Determine the (X, Y) coordinate at the center of the cell enclosing the given text.  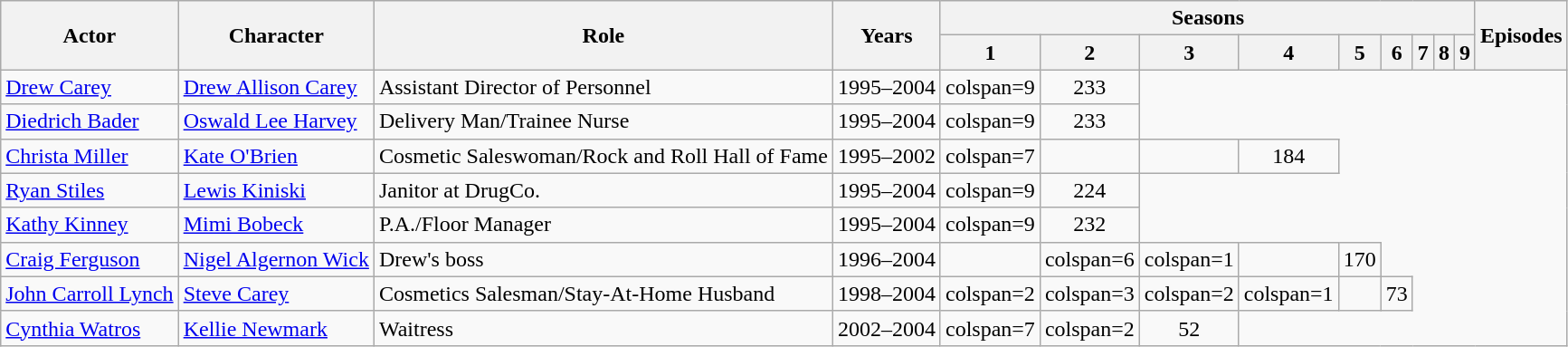
1998–2004 (887, 294)
170 (1359, 259)
Oswald Lee Harvey (276, 121)
Craig Ferguson (90, 259)
Lewis Kiniski (276, 190)
Christa Miller (90, 156)
3 (1189, 53)
colspan=3 (1089, 294)
224 (1089, 190)
Waitress (603, 328)
8 (1444, 53)
4 (1288, 53)
Drew Allison Carey (276, 87)
Delivery Man/Trainee Nurse (603, 121)
Seasons (1207, 18)
5 (1359, 53)
Mimi Bobeck (276, 225)
Assistant Director of Personnel (603, 87)
2002–2004 (887, 328)
2 (1089, 53)
52 (1189, 328)
P.A./Floor Manager (603, 225)
1996–2004 (887, 259)
1 (990, 53)
John Carroll Lynch (90, 294)
Ryan Stiles (90, 190)
Cosmetics Salesman/Stay-At-Home Husband (603, 294)
Drew Carey (90, 87)
Diedrich Bader (90, 121)
9 (1464, 53)
Cynthia Watros (90, 328)
colspan=6 (1089, 259)
73 (1397, 294)
Actor (90, 35)
Years (887, 35)
Kathy Kinney (90, 225)
Janitor at DrugCo. (603, 190)
1995–2002 (887, 156)
Kate O'Brien (276, 156)
7 (1422, 53)
Drew's boss (603, 259)
Episodes (1521, 35)
Kellie Newmark (276, 328)
Character (276, 35)
184 (1288, 156)
6 (1397, 53)
Role (603, 35)
232 (1089, 225)
Steve Carey (276, 294)
Nigel Algernon Wick (276, 259)
Cosmetic Saleswoman/Rock and Roll Hall of Fame (603, 156)
